Extract the [X, Y] coordinate from the center of the cell holding the provided text.  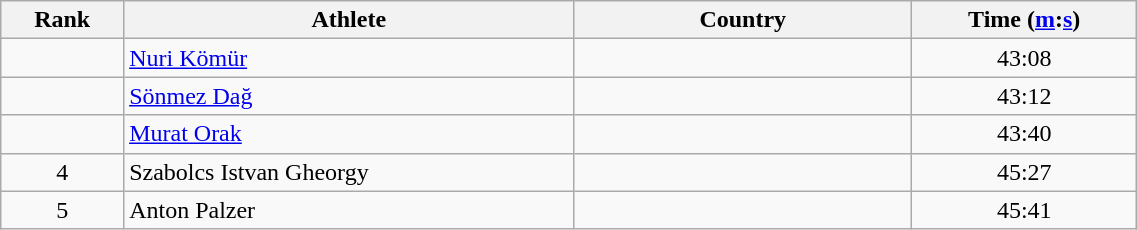
5 [62, 210]
45:41 [1024, 210]
Szabolcs Istvan Gheorgy [349, 172]
4 [62, 172]
Country [743, 20]
45:27 [1024, 172]
Time (m:s) [1024, 20]
43:08 [1024, 58]
Nuri Kömür [349, 58]
Murat Orak [349, 134]
43:12 [1024, 96]
43:40 [1024, 134]
Anton Palzer [349, 210]
Athlete [349, 20]
Rank [62, 20]
Sönmez Dağ [349, 96]
